Find where the given text appears and provide that cell's center as [x, y] coordinate. 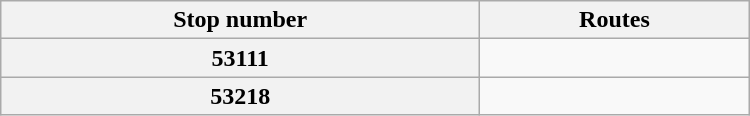
53111 [240, 58]
Stop number [240, 20]
53218 [240, 96]
Routes [615, 20]
